Locate the cell with the specified text and output its (X, Y) center coordinate. 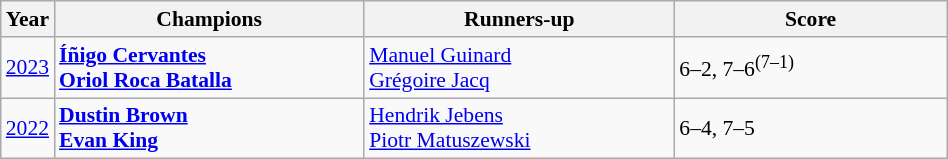
Hendrik Jebens Piotr Matuszewski (519, 128)
Manuel Guinard Grégoire Jacq (519, 68)
Runners-up (519, 19)
Champions (209, 19)
Year (28, 19)
Íñigo Cervantes Oriol Roca Batalla (209, 68)
6–4, 7–5 (810, 128)
2023 (28, 68)
6–2, 7–6(7–1) (810, 68)
Dustin Brown Evan King (209, 128)
2022 (28, 128)
Score (810, 19)
